Extract the (x, y) coordinate from the center of the cell holding the provided text.  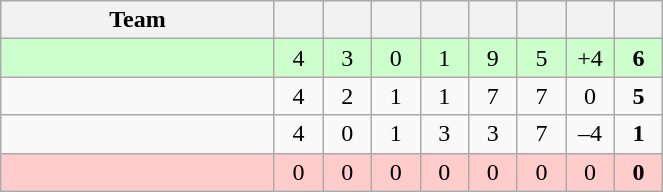
6 (638, 58)
+4 (590, 58)
Team (138, 20)
–4 (590, 134)
9 (494, 58)
2 (348, 96)
